Search for the cell housing the specified text and yield its (X, Y) center coordinate. 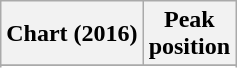
Peak position (189, 34)
Chart (2016) (72, 34)
